Pinpoint the cell where the given text exists, returning its [x, y] midpoint coordinate. 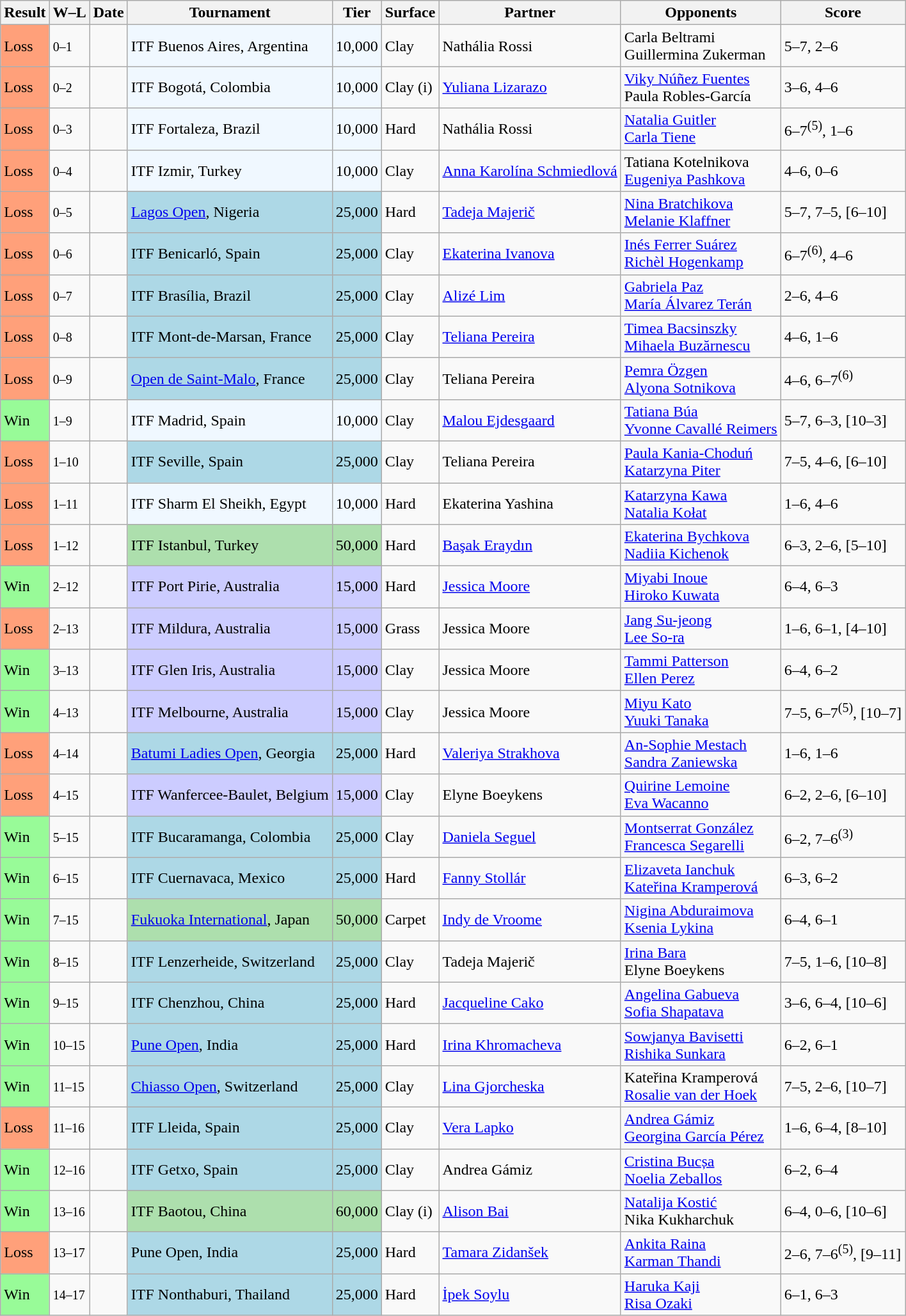
0–4 [69, 170]
Malou Ejdesgaard [530, 420]
Andrea Gámiz [530, 1169]
Grass [410, 628]
Katarzyna Kawa Natalia Kołat [701, 503]
0–2 [69, 87]
2–13 [69, 628]
0–7 [69, 296]
6–3, 6–2 [843, 878]
Nigina Abduraimova Ksenia Lykina [701, 920]
2–6, 7–6(5), [9–11] [843, 1253]
6–2, 7–6(3) [843, 837]
6–2, 2–6, [6–10] [843, 795]
ITF Melbourne, Australia [230, 711]
Chiasso Open, Switzerland [230, 1086]
Tamara Zidanšek [530, 1253]
7–5, 2–6, [10–7] [843, 1086]
ITF Glen Iris, Australia [230, 670]
6–1, 6–3 [843, 1295]
6–7(6), 4–6 [843, 253]
ITF Lenzerheide, Switzerland [230, 961]
Quirine Lemoine Eva Wacanno [701, 795]
6–3, 2–6, [5–10] [843, 545]
Jacqueline Cako [530, 1003]
Carpet [410, 920]
10–15 [69, 1044]
Angelina Gabueva Sofia Shapatava [701, 1003]
0–1 [69, 46]
Tammi Patterson Ellen Perez [701, 670]
1–6, 1–6 [843, 754]
Elizaveta Ianchuk Kateřina Kramperová [701, 878]
6–4, 0–6, [10–6] [843, 1212]
60,000 [357, 1212]
Cristina Bucșa Noelia Zeballos [701, 1169]
11–16 [69, 1127]
Partner [530, 13]
Nina Bratchikova Melanie Klaffner [701, 212]
ITF Buenos Aires, Argentina [230, 46]
Inés Ferrer Suárez Richèl Hogenkamp [701, 253]
Başak Eraydın [530, 545]
Montserrat González Francesca Segarelli [701, 837]
Alizé Lim [530, 296]
1–10 [69, 462]
13–16 [69, 1212]
ITF Port Pirie, Australia [230, 587]
3–6, 4–6 [843, 87]
Indy de Vroome [530, 920]
Timea Bacsinszky Mihaela Buzărnescu [701, 337]
1–11 [69, 503]
Kateřina Kramperová Rosalie van der Hoek [701, 1086]
Open de Saint-Malo, France [230, 379]
Elyne Boeykens [530, 795]
0–3 [69, 129]
Miyabi Inoue Hiroko Kuwata [701, 587]
Anna Karolína Schmiedlová [530, 170]
ITF Getxo, Spain [230, 1169]
Yuliana Lizarazo [530, 87]
1–6, 6–4, [8–10] [843, 1127]
Valeriya Strakhova [530, 754]
9–15 [69, 1003]
An-Sophie Mestach Sandra Zaniewska [701, 754]
1–9 [69, 420]
ITF Wanfercee-Baulet, Belgium [230, 795]
13–17 [69, 1253]
Natalija Kostić Nika Kukharchuk [701, 1212]
5–7, 7–5, [6–10] [843, 212]
7–5, 1–6, [10–8] [843, 961]
7–15 [69, 920]
1–6, 6–1, [4–10] [843, 628]
2–12 [69, 587]
6–4, 6–2 [843, 670]
ITF Benicarló, Spain [230, 253]
Ekaterina Yashina [530, 503]
Lina Gjorcheska [530, 1086]
ITF Istanbul, Turkey [230, 545]
Tournament [230, 13]
Irina Khromacheva [530, 1044]
ITF Nonthaburi, Thailand [230, 1295]
ITF Seville, Spain [230, 462]
5–7, 6–3, [10–3] [843, 420]
Vera Lapko [530, 1127]
Score [843, 13]
6–4, 6–3 [843, 587]
6–7(5), 1–6 [843, 129]
3–13 [69, 670]
7–5, 6–7(5), [10–7] [843, 711]
4–6, 6–7(6) [843, 379]
6–2, 6–1 [843, 1044]
Lagos Open, Nigeria [230, 212]
ITF Baotou, China [230, 1212]
8–15 [69, 961]
7–5, 4–6, [6–10] [843, 462]
Natalia Guitler Carla Tiene [701, 129]
Viky Núñez Fuentes Paula Robles-García [701, 87]
Tatiana Búa Yvonne Cavallé Reimers [701, 420]
1–12 [69, 545]
Result [25, 13]
4–6, 1–6 [843, 337]
ITF Chenzhou, China [230, 1003]
Surface [410, 13]
ITF Bucaramanga, Colombia [230, 837]
6–15 [69, 878]
ITF Bogotá, Colombia [230, 87]
Miyu Kato Yuuki Tanaka [701, 711]
0–6 [69, 253]
Jang Su-jeong Lee So-ra [701, 628]
ITF Mont-de-Marsan, France [230, 337]
Irina Bara Elyne Boeykens [701, 961]
Ekaterina Ivanova [530, 253]
0–9 [69, 379]
5–7, 2–6 [843, 46]
4–13 [69, 711]
5–15 [69, 837]
Date [109, 13]
ITF Brasília, Brazil [230, 296]
Tier [357, 13]
0–5 [69, 212]
Alison Bai [530, 1212]
Andrea Gámiz Georgina García Pérez [701, 1127]
Fanny Stollár [530, 878]
6–4, 6–1 [843, 920]
Carla Beltrami Guillermina Zukerman [701, 46]
Paula Kania-Choduń Katarzyna Piter [701, 462]
Opponents [701, 13]
Batumi Ladies Open, Georgia [230, 754]
Pemra Özgen Alyona Sotnikova [701, 379]
ITF Izmir, Turkey [230, 170]
Ekaterina Bychkova Nadiia Kichenok [701, 545]
ITF Fortaleza, Brazil [230, 129]
Haruka Kaji Risa Ozaki [701, 1295]
11–15 [69, 1086]
ITF Madrid, Spain [230, 420]
İpek Soylu [530, 1295]
4–15 [69, 795]
ITF Sharm El Sheikh, Egypt [230, 503]
ITF Cuernavaca, Mexico [230, 878]
0–8 [69, 337]
1–6, 4–6 [843, 503]
ITF Lleida, Spain [230, 1127]
3–6, 6–4, [10–6] [843, 1003]
W–L [69, 13]
6–2, 6–4 [843, 1169]
4–14 [69, 754]
Daniela Seguel [530, 837]
14–17 [69, 1295]
4–6, 0–6 [843, 170]
Sowjanya Bavisetti Rishika Sunkara [701, 1044]
ITF Mildura, Australia [230, 628]
12–16 [69, 1169]
Gabriela Paz María Álvarez Terán [701, 296]
Ankita Raina Karman Thandi [701, 1253]
Tatiana Kotelnikova Eugeniya Pashkova [701, 170]
2–6, 4–6 [843, 296]
Fukuoka International, Japan [230, 920]
